Find where the given text appears and provide that cell's center as [X, Y] coordinate. 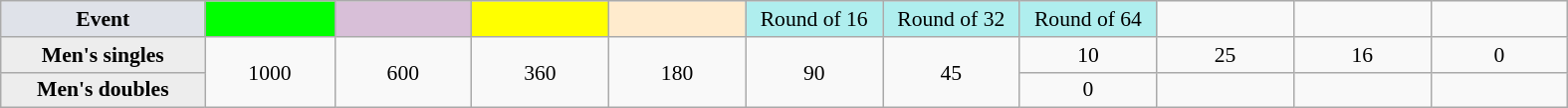
360 [541, 72]
Men's singles [104, 55]
Round of 16 [814, 19]
25 [1226, 55]
180 [677, 72]
90 [814, 72]
45 [951, 72]
Round of 64 [1088, 19]
Men's doubles [104, 90]
10 [1088, 55]
1000 [270, 72]
Event [104, 19]
600 [403, 72]
16 [1362, 55]
Round of 32 [951, 19]
